Output the (X, Y) coordinate of the center of the cell containing the given text.  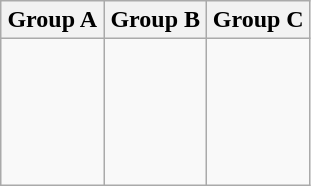
Group A (52, 20)
Group C (258, 20)
Group B (156, 20)
